Identify which cell holds the provided text, then report its [X, Y] central coordinate. 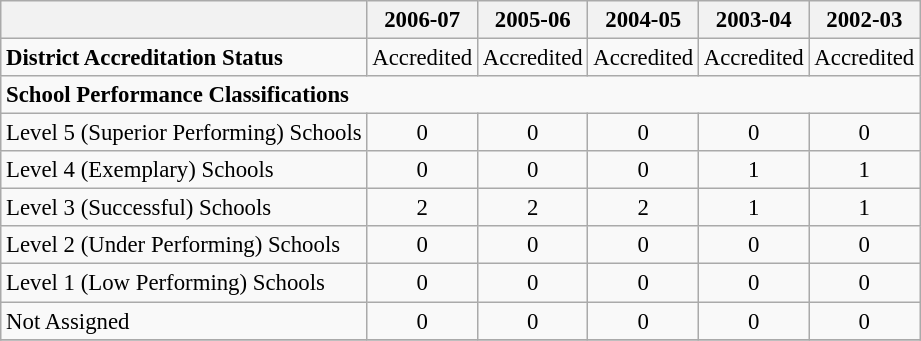
Level 5 (Superior Performing) Schools [184, 133]
Level 1 (Low Performing) Schools [184, 283]
Level 2 (Under Performing) Schools [184, 245]
2006-07 [422, 20]
District Accreditation Status [184, 58]
2003-04 [754, 20]
2002-03 [864, 20]
Level 3 (Successful) Schools [184, 208]
2004-05 [644, 20]
School Performance Classifications [460, 95]
2005-06 [532, 20]
Level 4 (Exemplary) Schools [184, 170]
Not Assigned [184, 321]
